From the cell containing the given text, extract its center point as [X, Y] coordinate. 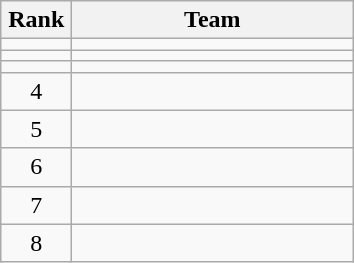
4 [36, 91]
5 [36, 129]
7 [36, 205]
Rank [36, 20]
8 [36, 243]
6 [36, 167]
Team [212, 20]
